Pinpoint the cell where the given text exists, returning its [X, Y] midpoint coordinate. 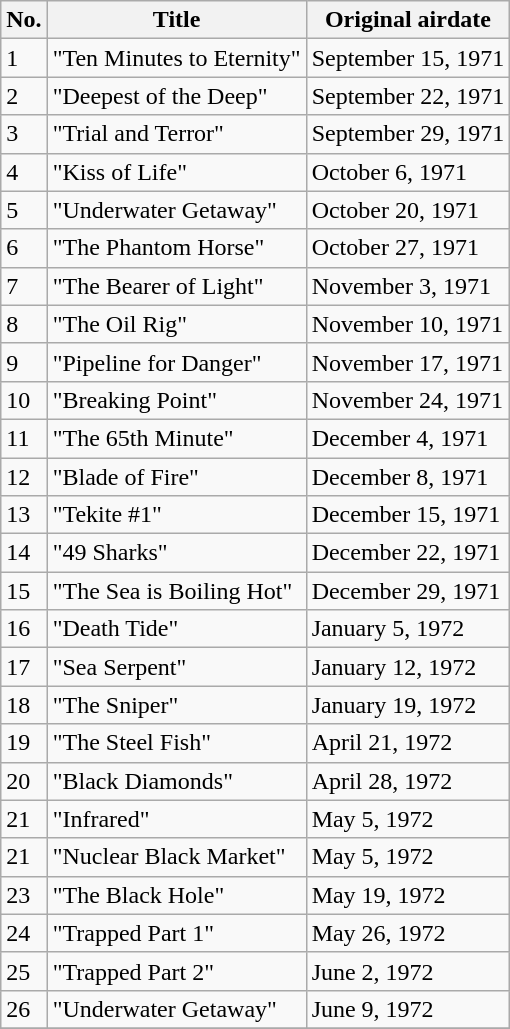
December 29, 1971 [408, 591]
13 [24, 515]
April 28, 1972 [408, 781]
"Ten Minutes to Eternity" [176, 58]
November 24, 1971 [408, 400]
Title [176, 20]
24 [24, 933]
"Sea Serpent" [176, 667]
January 5, 1972 [408, 629]
April 21, 1972 [408, 743]
8 [24, 324]
16 [24, 629]
September 29, 1971 [408, 134]
4 [24, 172]
26 [24, 1009]
"The Sniper" [176, 705]
"Blade of Fire" [176, 477]
"Trapped Part 2" [176, 971]
June 9, 1972 [408, 1009]
November 3, 1971 [408, 286]
"Nuclear Black Market" [176, 857]
20 [24, 781]
3 [24, 134]
Original airdate [408, 20]
1 [24, 58]
"Breaking Point" [176, 400]
"The Phantom Horse" [176, 248]
"Infrared" [176, 819]
October 20, 1971 [408, 210]
December 4, 1971 [408, 438]
"The Steel Fish" [176, 743]
23 [24, 895]
11 [24, 438]
10 [24, 400]
May 26, 1972 [408, 933]
9 [24, 362]
October 27, 1971 [408, 248]
14 [24, 553]
January 12, 1972 [408, 667]
"The Bearer of Light" [176, 286]
"Deepest of the Deep" [176, 96]
"Black Diamonds" [176, 781]
25 [24, 971]
"Death Tide" [176, 629]
12 [24, 477]
"The 65th Minute" [176, 438]
"Pipeline for Danger" [176, 362]
November 17, 1971 [408, 362]
19 [24, 743]
November 10, 1971 [408, 324]
"The Black Hole" [176, 895]
October 6, 1971 [408, 172]
"Tekite #1" [176, 515]
"The Sea is Boiling Hot" [176, 591]
May 19, 1972 [408, 895]
5 [24, 210]
December 8, 1971 [408, 477]
September 22, 1971 [408, 96]
6 [24, 248]
September 15, 1971 [408, 58]
7 [24, 286]
18 [24, 705]
"The Oil Rig" [176, 324]
"Trial and Terror" [176, 134]
"Kiss of Life" [176, 172]
No. [24, 20]
June 2, 1972 [408, 971]
17 [24, 667]
December 22, 1971 [408, 553]
January 19, 1972 [408, 705]
December 15, 1971 [408, 515]
15 [24, 591]
2 [24, 96]
"Trapped Part 1" [176, 933]
"49 Sharks" [176, 553]
